For the text-containing cell, return its midpoint in (X, Y) coordinate format. 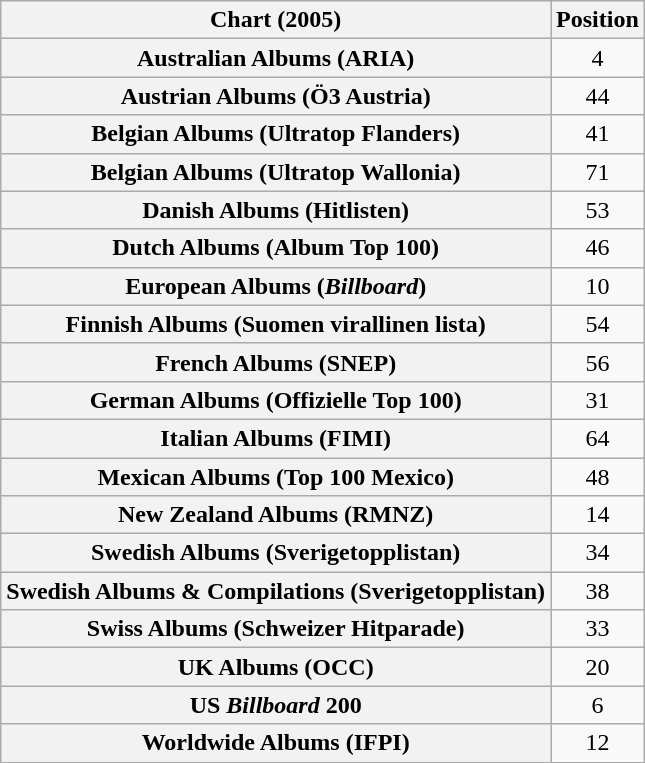
Swiss Albums (Schweizer Hitparade) (276, 629)
38 (598, 591)
44 (598, 96)
Belgian Albums (Ultratop Flanders) (276, 134)
Position (598, 20)
56 (598, 362)
46 (598, 248)
31 (598, 400)
Italian Albums (FIMI) (276, 438)
34 (598, 553)
Austrian Albums (Ö3 Austria) (276, 96)
54 (598, 324)
European Albums (Billboard) (276, 286)
53 (598, 210)
33 (598, 629)
10 (598, 286)
6 (598, 705)
48 (598, 477)
64 (598, 438)
French Albums (SNEP) (276, 362)
Swedish Albums (Sverigetopplistan) (276, 553)
71 (598, 172)
Australian Albums (ARIA) (276, 58)
US Billboard 200 (276, 705)
12 (598, 743)
Worldwide Albums (IFPI) (276, 743)
UK Albums (OCC) (276, 667)
4 (598, 58)
Dutch Albums (Album Top 100) (276, 248)
14 (598, 515)
New Zealand Albums (RMNZ) (276, 515)
41 (598, 134)
Swedish Albums & Compilations (Sverigetopplistan) (276, 591)
Finnish Albums (Suomen virallinen lista) (276, 324)
German Albums (Offizielle Top 100) (276, 400)
Danish Albums (Hitlisten) (276, 210)
Belgian Albums (Ultratop Wallonia) (276, 172)
Chart (2005) (276, 20)
20 (598, 667)
Mexican Albums (Top 100 Mexico) (276, 477)
